From the cell containing the given text, extract its center point as (x, y) coordinate. 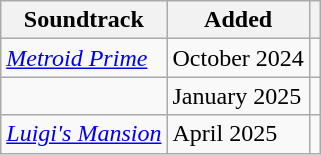
Luigi's Mansion (84, 134)
April 2025 (238, 134)
October 2024 (238, 58)
Soundtrack (84, 20)
January 2025 (238, 96)
Added (238, 20)
Metroid Prime (84, 58)
